Capture the cell that displays the provided text and extract its [x, y] central coordinate. 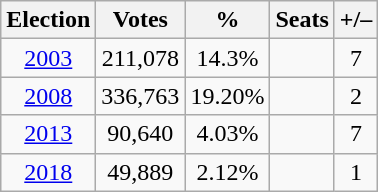
Votes [140, 20]
1 [356, 172]
2008 [48, 96]
% [228, 20]
2.12% [228, 172]
+/– [356, 20]
2018 [48, 172]
Seats [302, 20]
211,078 [140, 58]
14.3% [228, 58]
Election [48, 20]
4.03% [228, 134]
90,640 [140, 134]
336,763 [140, 96]
2 [356, 96]
2013 [48, 134]
2003 [48, 58]
49,889 [140, 172]
19.20% [228, 96]
